Find where the given text appears and provide that cell's center as [X, Y] coordinate. 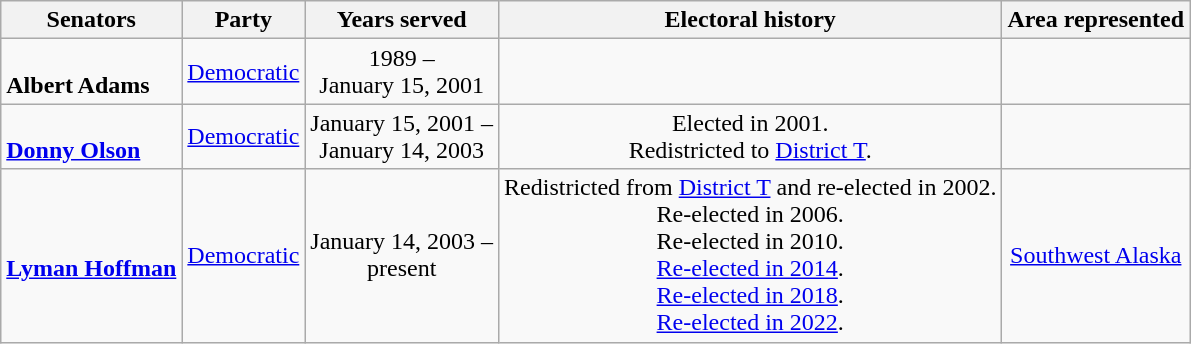
January 15, 2001 – January 14, 2003 [402, 136]
Redistricted from District T and re-elected in 2002.Re-elected in 2006.Re-elected in 2010.Re-elected in 2014.Re-elected in 2018.Re-elected in 2022. [750, 256]
Electoral history [750, 20]
Elected in 2001.Redistricted to District T. [750, 136]
Southwest Alaska [1096, 256]
Donny Olson [92, 136]
Area represented [1096, 20]
Albert Adams [92, 72]
January 14, 2003 – present [402, 256]
Years served [402, 20]
Senators [92, 20]
Lyman Hoffman [92, 256]
Party [244, 20]
1989 – January 15, 2001 [402, 72]
